Search for the cell housing the specified text and yield its (X, Y) center coordinate. 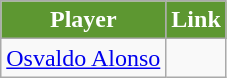
Osvaldo Alonso (84, 58)
Player (84, 20)
Link (196, 20)
